For the text-containing cell, return its midpoint in (x, y) coordinate format. 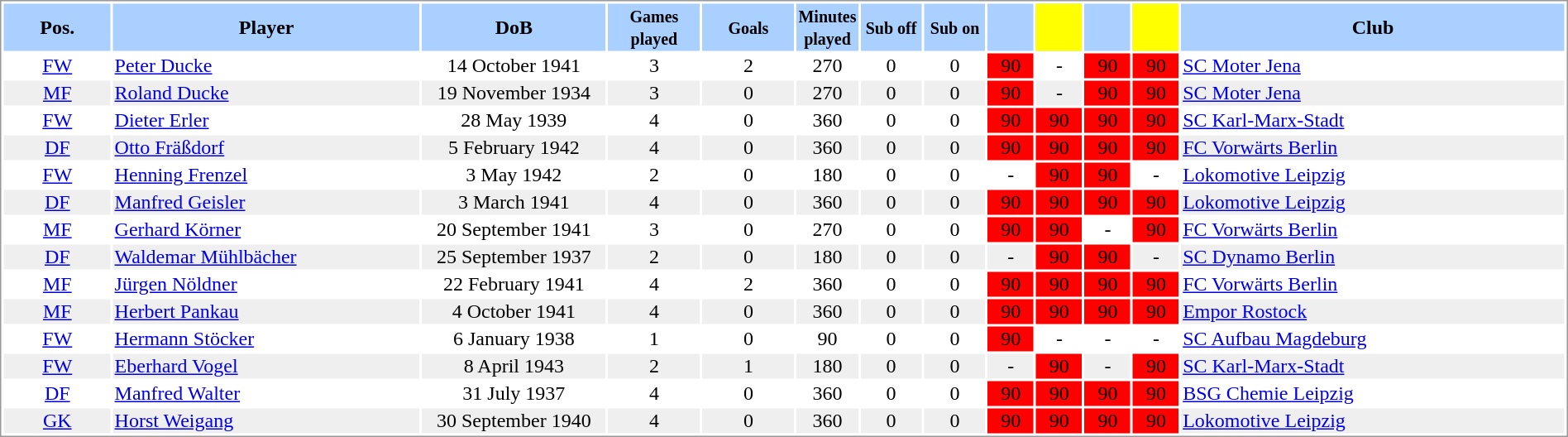
Club (1373, 26)
30 September 1940 (514, 421)
Gerhard Körner (266, 229)
Otto Fräßdorf (266, 148)
Minutesplayed (827, 26)
14 October 1941 (514, 65)
SC Aufbau Magdeburg (1373, 339)
Player (266, 26)
Pos. (57, 26)
Peter Ducke (266, 65)
Sub on (955, 26)
6 January 1938 (514, 339)
3 March 1941 (514, 203)
GK (57, 421)
DoB (514, 26)
BSG Chemie Leipzig (1373, 393)
Henning Frenzel (266, 175)
Jürgen Nöldner (266, 284)
8 April 1943 (514, 367)
5 February 1942 (514, 148)
Manfred Walter (266, 393)
Hermann Stöcker (266, 339)
31 July 1937 (514, 393)
Eberhard Vogel (266, 367)
Manfred Geisler (266, 203)
Roland Ducke (266, 94)
3 May 1942 (514, 175)
Waldemar Mühlbächer (266, 257)
Dieter Erler (266, 120)
Sub off (892, 26)
Gamesplayed (653, 26)
4 October 1941 (514, 312)
20 September 1941 (514, 229)
Empor Rostock (1373, 312)
22 February 1941 (514, 284)
Horst Weigang (266, 421)
25 September 1937 (514, 257)
28 May 1939 (514, 120)
Herbert Pankau (266, 312)
Goals (748, 26)
SC Dynamo Berlin (1373, 257)
19 November 1934 (514, 94)
